Determine the [X, Y] coordinate at the center of the cell enclosing the given text.  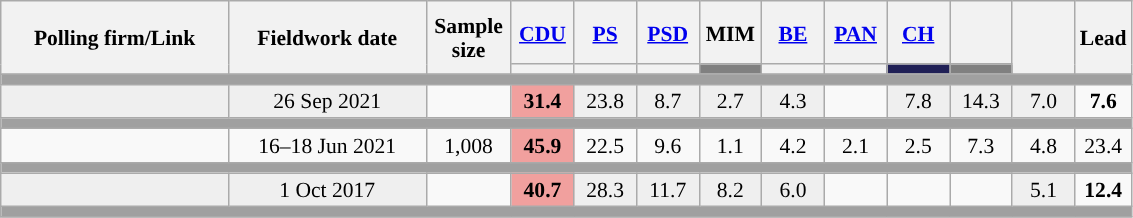
BE [794, 32]
7.0 [1044, 101]
8.7 [668, 101]
7.3 [982, 146]
23.8 [606, 101]
22.5 [606, 146]
8.2 [730, 190]
2.1 [856, 146]
11.7 [668, 190]
1 Oct 2017 [327, 190]
26 Sep 2021 [327, 101]
9.6 [668, 146]
Fieldwork date [327, 38]
1,008 [468, 146]
Sample size [468, 38]
PS [606, 32]
28.3 [606, 190]
16–18 Jun 2021 [327, 146]
Polling firm/Link [115, 38]
4.2 [794, 146]
PAN [856, 32]
5.1 [1044, 190]
2.5 [918, 146]
31.4 [542, 101]
23.4 [1104, 146]
MIM [730, 32]
7.8 [918, 101]
Lead [1104, 38]
12.4 [1104, 190]
40.7 [542, 190]
6.0 [794, 190]
2.7 [730, 101]
CDU [542, 32]
7.6 [1104, 101]
CH [918, 32]
4.3 [794, 101]
PSD [668, 32]
14.3 [982, 101]
45.9 [542, 146]
4.8 [1044, 146]
1.1 [730, 146]
